Capture the cell that displays the provided text and extract its (X, Y) central coordinate. 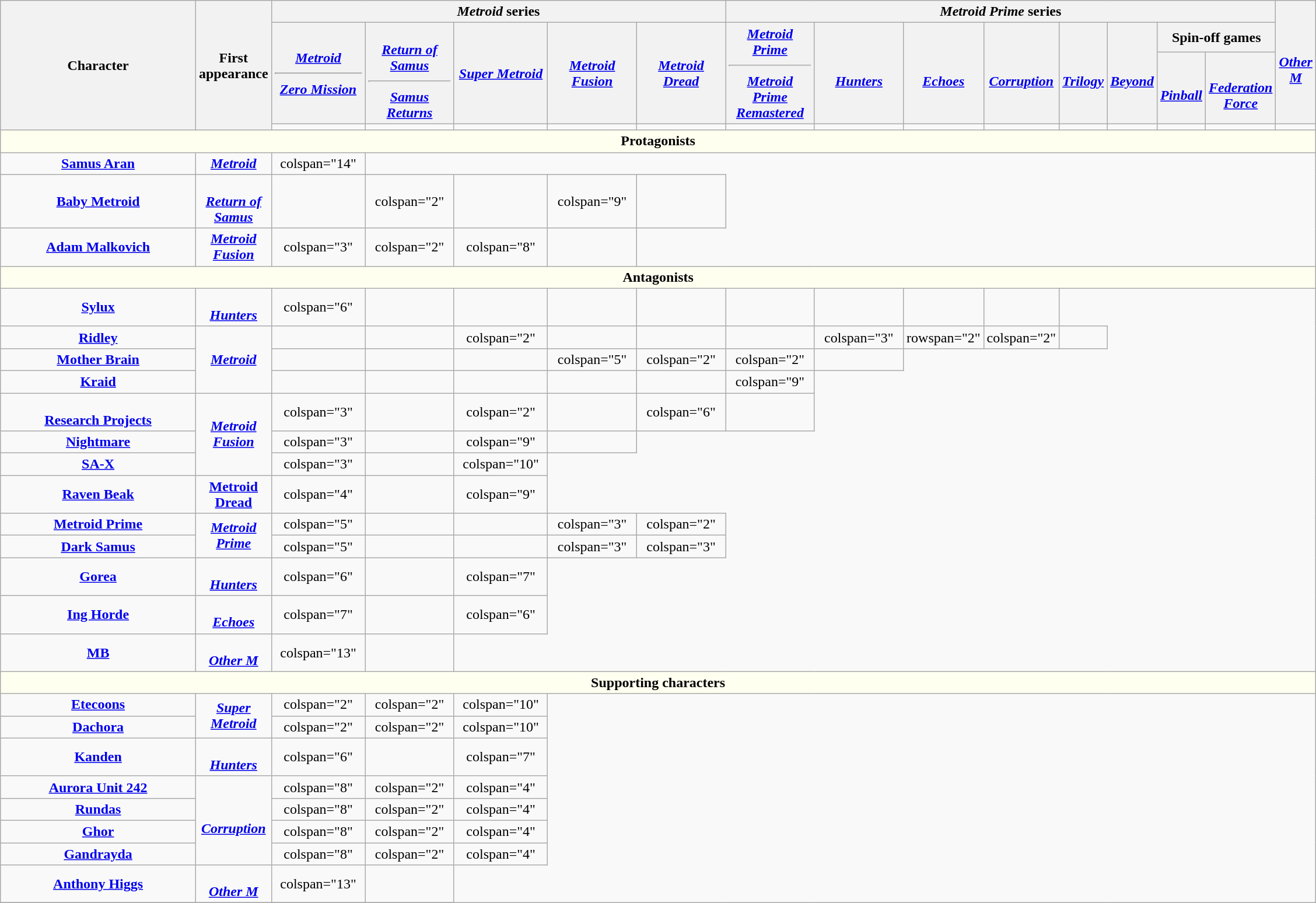
Sylux (98, 307)
rowspan="2" (944, 337)
Samus Aran (98, 163)
Pinball (1181, 87)
MetroidZero Mission (318, 73)
SA-X (98, 464)
Dark Samus (98, 547)
Baby Metroid (98, 201)
Antagonists (658, 277)
Firstappearance (233, 65)
Ing Horde (98, 615)
Protagonists (658, 141)
Trilogy (1083, 73)
Kanden (98, 757)
Ghor (98, 831)
Gandrayda (98, 853)
Mother Brain (98, 359)
Metroid PrimeMetroid Prime Remastered (770, 73)
Gorea (98, 576)
MB (98, 652)
Metroid Prime series (1001, 12)
Kraid (98, 381)
Character (98, 65)
Supporting characters (658, 682)
Rundas (98, 809)
Etecoons (98, 705)
Adam Malkovich (98, 247)
colspan="14" (318, 163)
Return of Samus (233, 201)
Return of SamusSamus Returns (409, 73)
Nightmare (98, 442)
Dachora (98, 727)
Anthony Higgs (98, 884)
Aurora Unit 242 (98, 787)
Metroid series (498, 12)
Beyond (1132, 73)
Federation Force (1241, 87)
Research Projects (98, 412)
Ridley (98, 337)
Spin-off games (1216, 37)
Raven Beak (98, 495)
